Determine the (X, Y) coordinate at the center of the cell enclosing the given text.  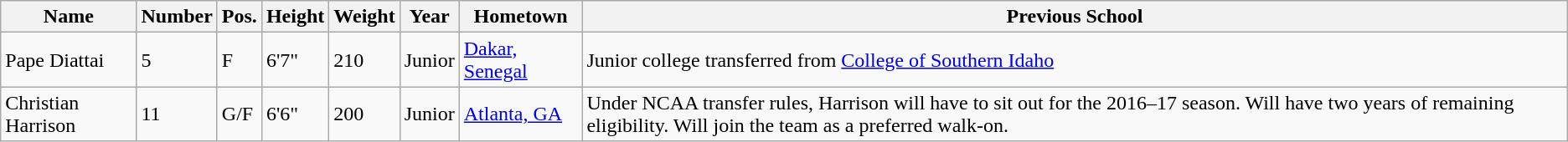
G/F (240, 114)
Pape Diattai (69, 60)
Previous School (1075, 17)
210 (364, 60)
6'6" (295, 114)
Christian Harrison (69, 114)
11 (177, 114)
6'7" (295, 60)
Dakar, Senegal (521, 60)
200 (364, 114)
F (240, 60)
Hometown (521, 17)
Weight (364, 17)
Atlanta, GA (521, 114)
Junior college transferred from College of Southern Idaho (1075, 60)
Pos. (240, 17)
Year (429, 17)
5 (177, 60)
Height (295, 17)
Name (69, 17)
Number (177, 17)
